Scan for the cell matching the given text and deliver its (X, Y) coordinate at center. 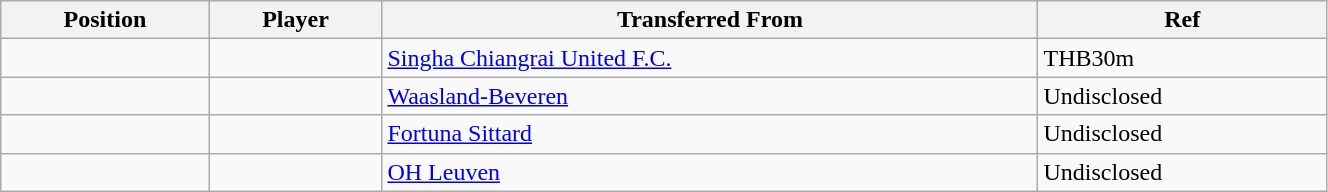
Ref (1182, 20)
Player (296, 20)
Position (105, 20)
THB30m (1182, 58)
Fortuna Sittard (710, 134)
Transferred From (710, 20)
OH Leuven (710, 172)
Singha Chiangrai United F.C. (710, 58)
Waasland-Beveren (710, 96)
